Find where the given text appears and provide that cell's center as [x, y] coordinate. 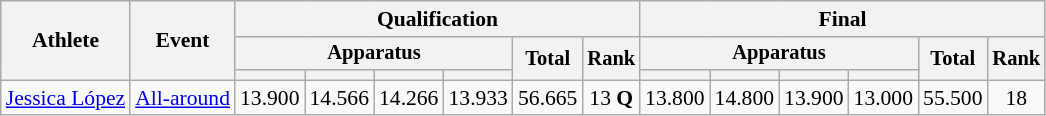
13 Q [611, 98]
All-around [182, 98]
Event [182, 40]
Final [842, 19]
13.000 [884, 98]
13.933 [478, 98]
56.665 [548, 98]
14.266 [408, 98]
14.800 [744, 98]
13.800 [674, 98]
Qualification [438, 19]
18 [1017, 98]
55.500 [952, 98]
Athlete [66, 40]
Jessica López [66, 98]
14.566 [338, 98]
